Detect which cell encompasses the target text, then output its [X, Y] center coordinate. 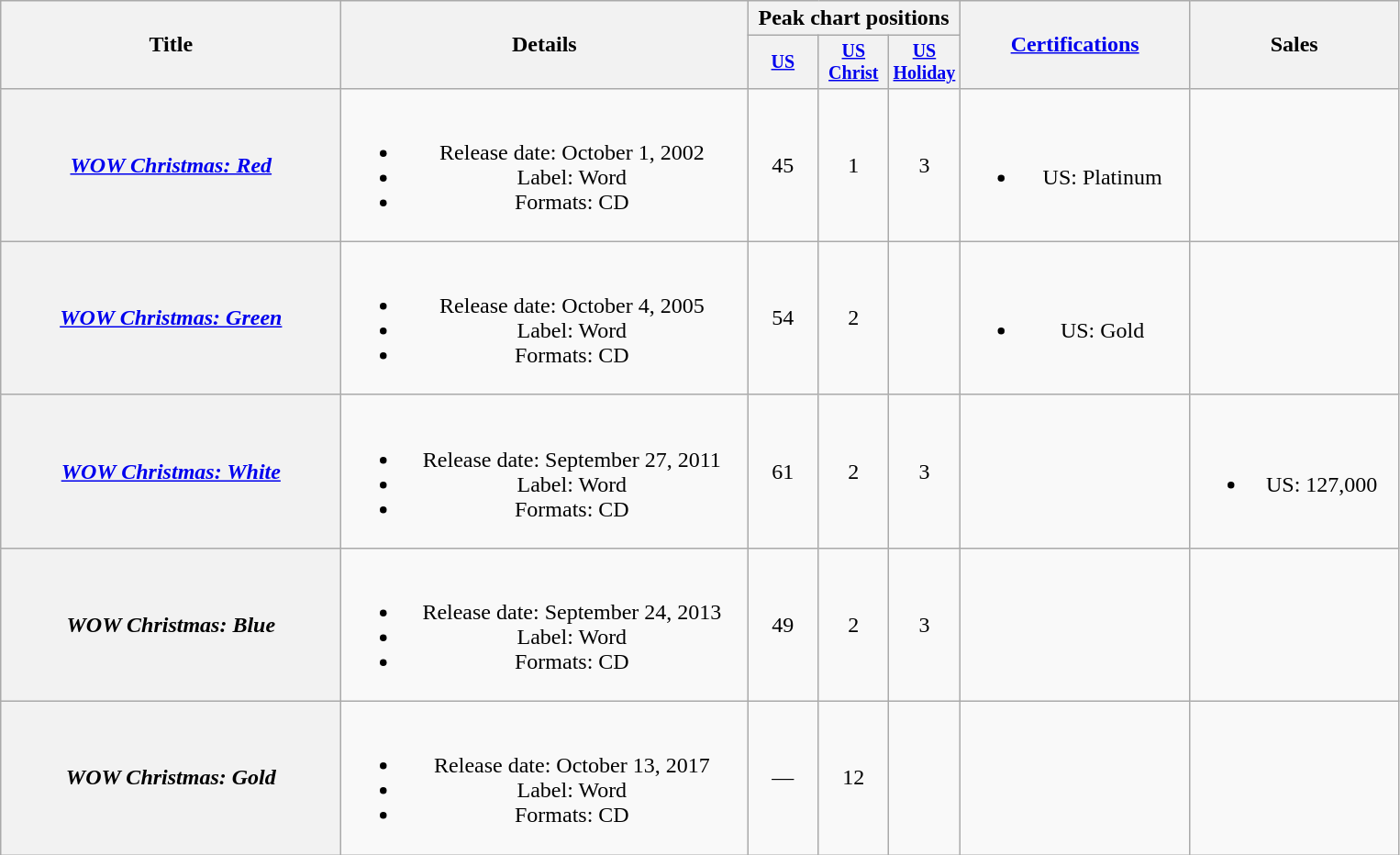
61 [783, 472]
54 [783, 317]
12 [853, 778]
Release date: October 1, 2002Label: WordFormats: CD [545, 165]
Release date: October 4, 2005Label: WordFormats: CD [545, 317]
Release date: September 24, 2013Label: WordFormats: CD [545, 624]
US: 127,000 [1294, 472]
US: Gold [1075, 317]
Title [171, 45]
45 [783, 165]
Release date: October 13, 2017Label: WordFormats: CD [545, 778]
Release date: September 27, 2011Label: WordFormats: CD [545, 472]
— [783, 778]
US: Platinum [1075, 165]
Sales [1294, 45]
US Holiday [925, 62]
Details [545, 45]
WOW Christmas: Gold [171, 778]
Certifications [1075, 45]
Peak chart positions [853, 18]
US [783, 62]
49 [783, 624]
WOW Christmas: Green [171, 317]
WOW Christmas: White [171, 472]
WOW Christmas: Red [171, 165]
US Christ [853, 62]
WOW Christmas: Blue [171, 624]
1 [853, 165]
